Output the [x, y] coordinate of the center of the cell containing the given text.  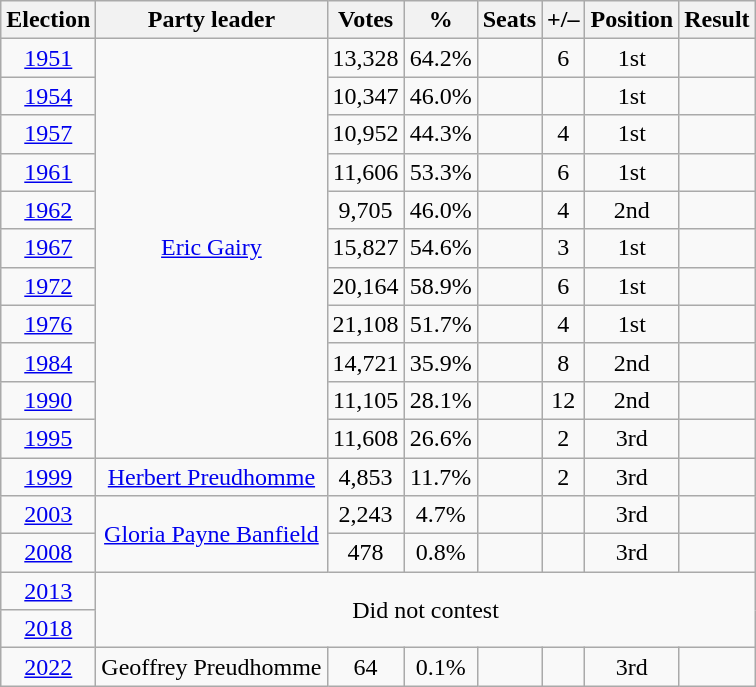
1976 [48, 324]
64 [366, 667]
Result [717, 20]
1954 [48, 96]
2,243 [366, 515]
10,952 [366, 134]
26.6% [440, 438]
28.1% [440, 400]
1990 [48, 400]
11,608 [366, 438]
1957 [48, 134]
1984 [48, 362]
21,108 [366, 324]
% [440, 20]
1995 [48, 438]
14,721 [366, 362]
2008 [48, 553]
1962 [48, 210]
Gloria Payne Banfield [212, 534]
1961 [48, 172]
Geoffrey Preudhomme [212, 667]
Did not contest [426, 610]
Herbert Preudhomme [212, 477]
11,606 [366, 172]
0.8% [440, 553]
0.1% [440, 667]
58.9% [440, 286]
Votes [366, 20]
44.3% [440, 134]
2018 [48, 629]
35.9% [440, 362]
478 [366, 553]
15,827 [366, 248]
4.7% [440, 515]
2022 [48, 667]
12 [564, 400]
11.7% [440, 477]
1967 [48, 248]
9,705 [366, 210]
11,105 [366, 400]
20,164 [366, 286]
Election [48, 20]
51.7% [440, 324]
Eric Gairy [212, 248]
1999 [48, 477]
2003 [48, 515]
3 [564, 248]
1951 [48, 58]
Position [632, 20]
64.2% [440, 58]
54.6% [440, 248]
Party leader [212, 20]
13,328 [366, 58]
53.3% [440, 172]
2013 [48, 591]
8 [564, 362]
+/– [564, 20]
4,853 [366, 477]
Seats [509, 20]
10,347 [366, 96]
1972 [48, 286]
